Return [x, y] of the center of cell containing provided text 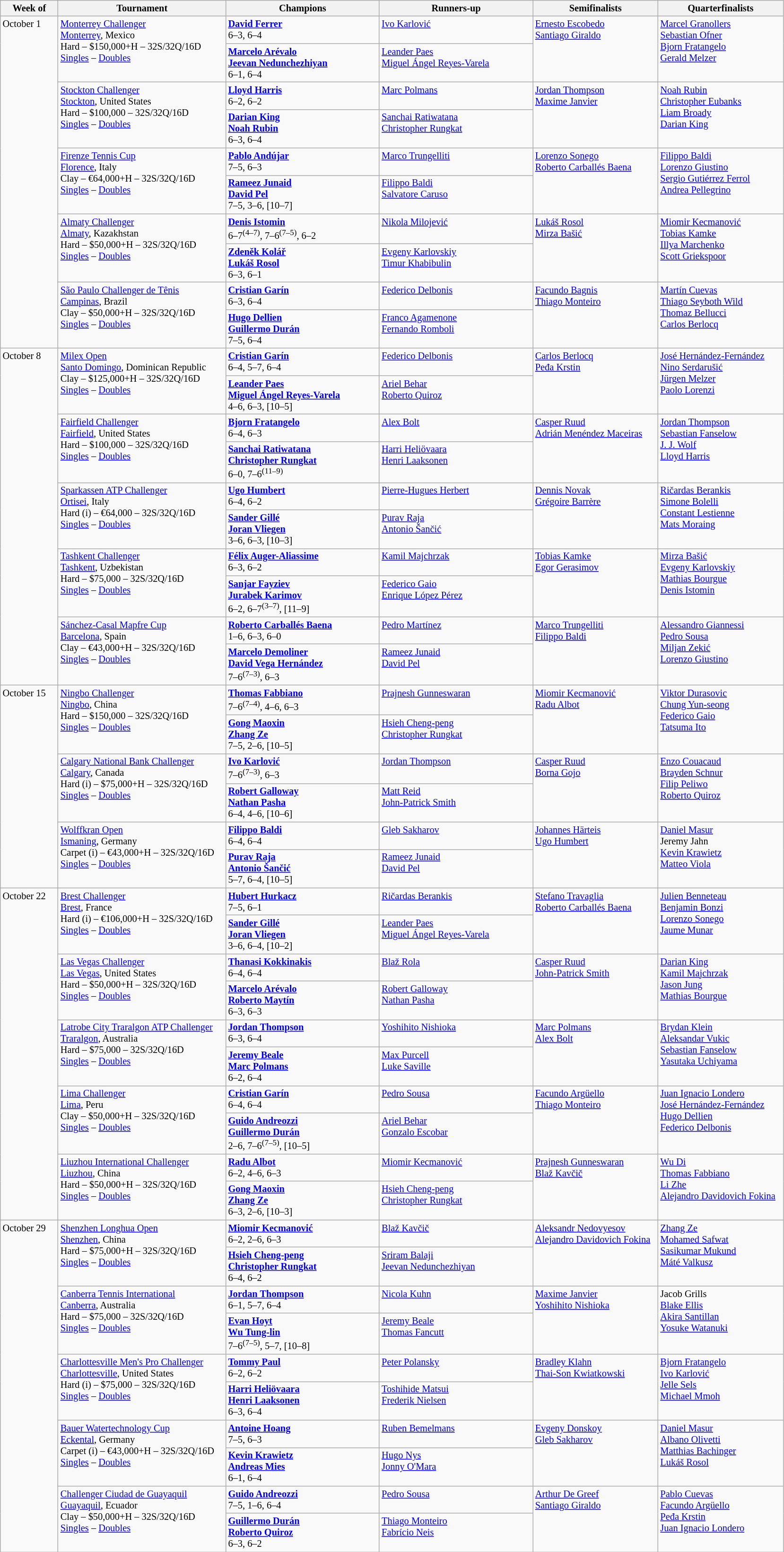
Leander Paes Miguel Ángel Reyes-Varela4–6, 6–3, [10–5] [303, 395]
Stefano Travaglia Roberto Carballés Baena [596, 921]
Nicola Kuhn [456, 1299]
Miomir Kecmanović Tobias Kamke Illya Marchenko Scott Griekspoor [721, 248]
Pablo Andújar7–5, 6–3 [303, 162]
Lima ChallengerLima, Peru Clay – $50,000+H – 32S/32Q/16DSingles – Doubles [142, 1120]
Filippo Baldi Salvatore Caruso [456, 194]
Ningbo ChallengerNingbo, China Hard – $150,000 – 32S/32Q/16DSingles – Doubles [142, 719]
Gong Maoxin Zhang Ze7–5, 2–6, [10–5] [303, 734]
Marc Polmans [456, 96]
Johannes Härteis Ugo Humbert [596, 855]
Prajnesh Gunneswaran Blaž Kavčič [596, 1186]
Marcel Granollers Sebastian Ofner Bjorn Fratangelo Gerald Melzer [721, 49]
Evgeny Donskoy Gleb Sakharov [596, 1453]
Matt Reid John-Patrick Smith [456, 803]
Milex OpenSanto Domingo, Dominican Republic Clay – $125,000+H – 32S/32Q/16DSingles – Doubles [142, 381]
Brest ChallengerBrest, France Hard (i) – €106,000+H – 32S/32Q/16DSingles – Doubles [142, 921]
Filippo Baldi Lorenzo Giustino Sergio Gutiérrez Ferrol Andrea Pellegrino [721, 181]
Thomas Fabbiano7–6(7–4), 4–6, 6–3 [303, 700]
October 22 [29, 1054]
Miomir Kecmanović Radu Albot [596, 719]
Federico Gaio Enrique López Pérez [456, 596]
Lloyd Harris6–2, 6–2 [303, 96]
Ričardas Berankis Simone Bolelli Constant Lestienne Mats Moraing [721, 516]
Darian King Noah Rubin6–3, 6–4 [303, 129]
Facundo Bagnis Thiago Monteiro [596, 315]
Gleb Sakharov [456, 836]
Firenze Tennis CupFlorence, Italy Clay – €64,000+H – 32S/32Q/16DSingles – Doubles [142, 181]
Cristian Garín6–3, 6–4 [303, 296]
Arthur De Greef Santiago Giraldo [596, 1518]
Champions [303, 8]
Shenzhen Longhua OpenShenzhen, China Hard – $75,000+H – 32S/32Q/16DSingles – Doubles [142, 1253]
Fairfield ChallengerFairfield, United States Hard – $100,000 – 32S/32Q/16DSingles – Doubles [142, 448]
Guillermo Durán Roberto Quiroz6–3, 6–2 [303, 1533]
Guido Andreozzi7–5, 1–6, 6–4 [303, 1499]
Roberto Carballés Baena1–6, 6–3, 6–0 [303, 631]
Ugo Humbert6–4, 6–2 [303, 496]
Juan Ignacio Londero José Hernández-Fernández Hugo Dellien Federico Delbonis [721, 1120]
Ariel Behar Roberto Quiroz [456, 395]
October 15 [29, 786]
Robert Galloway Nathan Pasha6–4, 4–6, [10–6] [303, 803]
Mirza Bašić Evgeny Karlovskiy Mathias Bourgue Denis Istomin [721, 583]
Lukáš Rosol Mirza Bašić [596, 248]
Alessandro Giannessi Pedro Sousa Miljan Zekić Lorenzo Giustino [721, 651]
Sánchez-Casal Mapfre CupBarcelona, Spain Clay – €43,000+H – 32S/32Q/16DSingles – Doubles [142, 651]
Bauer Watertechnology CupEckental, Germany Carpet (i) – €43,000+H – 32S/32Q/16DSingles – Doubles [142, 1453]
Blaž Kavčič [456, 1234]
Brydan Klein Aleksandar Vukic Sebastian Fanselow Yasutaka Uchiyama [721, 1052]
Pedro Martínez [456, 631]
Sparkassen ATP ChallengerOrtisei, Italy Hard (i) – €64,000 – 32S/32Q/16DSingles – Doubles [142, 516]
Miomir Kecmanović6–2, 2–6, 6–3 [303, 1234]
Bjorn Fratangelo Ivo Karlović Jelle Sels Michael Mmoh [721, 1387]
Sanchai Ratiwatana Christopher Rungkat [456, 129]
Sanjar Fayziev Jurabek Karimov6–2, 6–7(3–7), [11–9] [303, 596]
Yoshihito Nishioka [456, 1033]
Guido Andreozzi Guillermo Durán2–6, 7–6(7–5), [10–5] [303, 1133]
Wolffkran OpenIsmaning, Germany Carpet (i) – €43,000+H – 32S/32Q/16DSingles – Doubles [142, 855]
Jordan Thompson Sebastian Fanselow J. J. Wolf Lloyd Harris [721, 448]
Cristian Garín6–4, 5–7, 6–4 [303, 362]
Harri Heliövaara Henri Laaksonen6–3, 6–4 [303, 1401]
Darian King Kamil Majchrzak Jason Jung Mathias Bourgue [721, 987]
Jordan Thompson [456, 768]
Jacob Grills Blake Ellis Akira Santillan Yosuke Watanuki [721, 1320]
Canberra Tennis InternationalCanberra, Australia Hard – $75,000 – 32S/32Q/16DSingles – Doubles [142, 1320]
Pablo Cuevas Facundo Argüello Peđa Krstin Juan Ignacio Londero [721, 1518]
Dennis Novak Grégoire Barrère [596, 516]
Ernesto Escobedo Santiago Giraldo [596, 49]
Lorenzo Sonego Roberto Carballés Baena [596, 181]
Franco Agamenone Fernando Romboli [456, 329]
Calgary National Bank ChallengerCalgary, Canada Hard (i) – $75,000+H – 32S/32Q/16DSingles – Doubles [142, 788]
São Paulo Challenger de TênisCampinas, Brazil Clay – $50,000+H – 32S/32Q/16DSingles – Doubles [142, 315]
Casper Ruud Borna Gojo [596, 788]
Pierre-Hugues Herbert [456, 496]
Facundo Argüello Thiago Monteiro [596, 1120]
Kamil Majchrzak [456, 562]
Purav Raja Antonio Šančić5–7, 6–4, [10–5] [303, 868]
Kevin Krawietz Andreas Mies6–1, 6–4 [303, 1467]
Viktor Durasovic Chung Yun-seong Federico Gaio Tatsuma Ito [721, 719]
Daniel Masur Albano Olivetti Matthias Bachinger Lukáš Rosol [721, 1453]
Hugo Nys Jonny O'Mara [456, 1467]
Martín Cuevas Thiago Seyboth Wild Thomaz Bellucci Carlos Berlocq [721, 315]
Sander Gillé Joran Vliegen3–6, 6–4, [10–2] [303, 934]
October 1 [29, 182]
Marco Trungelliti Filippo Baldi [596, 651]
Noah Rubin Christopher Eubanks Liam Broady Darian King [721, 114]
Filippo Baldi6–4, 6–4 [303, 836]
Tobias Kamke Egor Gerasimov [596, 583]
David Ferrer6–3, 6–4 [303, 30]
Tommy Paul6–2, 6–2 [303, 1368]
Rameez Junaid David Pel7–5, 3–6, [10–7] [303, 194]
Carlos Berlocq Peđa Krstin [596, 381]
Sriram Balaji Jeevan Nedunchezhiyan [456, 1266]
Week of [29, 8]
Las Vegas ChallengerLas Vegas, United States Hard – $50,000+H – 32S/32Q/16DSingles – Doubles [142, 987]
Nikola Milojević [456, 229]
Liuzhou International ChallengerLiuzhou, China Hard – $50,000+H – 32S/32Q/16DSingles – Doubles [142, 1186]
Evgeny Karlovskiy Timur Khabibulin [456, 263]
Monterrey ChallengerMonterrey, Mexico Hard – $150,000+H – 32S/32Q/16DSingles – Doubles [142, 49]
Hsieh Cheng-peng Christopher Rungkat6–4, 6–2 [303, 1266]
Bradley Klahn Thai-Son Kwiatkowski [596, 1387]
Harri Heliövaara Henri Laaksonen [456, 462]
Casper Ruud John-Patrick Smith [596, 987]
Cristian Garín6–4, 6–4 [303, 1099]
Stockton ChallengerStockton, United States Hard – $100,000 – 32S/32Q/16DSingles – Doubles [142, 114]
Tournament [142, 8]
Ariel Behar Gonzalo Escobar [456, 1133]
Latrobe City Traralgon ATP ChallengerTraralgon, Australia Hard – $75,000 – 32S/32Q/16DSingles – Doubles [142, 1052]
Hubert Hurkacz7–5, 6–1 [303, 902]
Wu Di Thomas Fabbiano Li Zhe Alejandro Davidovich Fokina [721, 1186]
Zdeněk Kolář Lukáš Rosol6–3, 6–1 [303, 263]
Evan Hoyt Wu Tung-lin7–6(7–5), 5–7, [10–8] [303, 1334]
Max Purcell Luke Saville [456, 1066]
Aleksandr Nedovyesov Alejandro Davidovich Fokina [596, 1253]
Julien Benneteau Benjamin Bonzi Lorenzo Sonego Jaume Munar [721, 921]
Marco Trungelliti [456, 162]
Gong Maoxin Zhang Ze6–3, 2–6, [10–3] [303, 1201]
Bjorn Fratangelo6–4, 6–3 [303, 428]
Enzo Couacaud Brayden Schnur Filip Peliwo Roberto Quiroz [721, 788]
Casper Ruud Adrián Menéndez Maceiras [596, 448]
Jeremy Beale Thomas Fancutt [456, 1334]
Sanchai Ratiwatana Christopher Rungkat6–0, 7–6(11–9) [303, 462]
Ivo Karlović [456, 30]
Purav Raja Antonio Šančić [456, 529]
Maxime Janvier Yoshihito Nishioka [596, 1320]
Sander Gillé Joran Vliegen3–6, 6–3, [10–3] [303, 529]
Miomir Kecmanović [456, 1167]
Hugo Dellien Guillermo Durán7–5, 6–4 [303, 329]
Runners-up [456, 8]
Quarterfinalists [721, 8]
Daniel Masur Jeremy Jahn Kevin Krawietz Matteo Viola [721, 855]
Thanasi Kokkinakis6–4, 6–4 [303, 967]
Blaž Rola [456, 967]
Prajnesh Gunneswaran [456, 700]
José Hernández-Fernández Nino Serdarušić Jürgen Melzer Paolo Lorenzi [721, 381]
Tashkent ChallengerTashkent, Uzbekistan Hard – $75,000 – 32S/32Q/16DSingles – Doubles [142, 583]
Jordan Thompson6–1, 5–7, 6–4 [303, 1299]
Jordan Thompson6–3, 6–4 [303, 1033]
Peter Polansky [456, 1368]
October 29 [29, 1386]
Radu Albot6–2, 4–6, 6–3 [303, 1167]
Toshihide Matsui Frederik Nielsen [456, 1401]
Robert Galloway Nathan Pasha [456, 1000]
Ruben Bemelmans [456, 1434]
Zhang Ze Mohamed Safwat Sasikumar Mukund Máté Valkusz [721, 1253]
Alex Bolt [456, 428]
Marcelo Arévalo Jeevan Nedunchezhiyan6–1, 6–4 [303, 63]
Jeremy Beale Marc Polmans6–2, 6–4 [303, 1066]
Marcelo Arévalo Roberto Maytín6–3, 6–3 [303, 1000]
Marcelo Demoliner David Vega Hernández7–6(7–3), 6–3 [303, 664]
Thiago Monteiro Fabrício Neis [456, 1533]
Marc Polmans Alex Bolt [596, 1052]
Jordan Thompson Maxime Janvier [596, 114]
Charlottesville Men's Pro ChallengerCharlottesville, United States Hard (i) – $75,000 – 32S/32Q/16DSingles – Doubles [142, 1387]
Ivo Karlović7–6(7–3), 6–3 [303, 768]
Semifinalists [596, 8]
Almaty ChallengerAlmaty, Kazakhstan Hard – $50,000+H – 32S/32Q/16DSingles – Doubles [142, 248]
Challenger Ciudad de GuayaquilGuayaquil, Ecuador Clay – $50,000+H – 32S/32Q/16DSingles – Doubles [142, 1518]
Denis Istomin6–7(4–7), 7–6(7–5), 6–2 [303, 229]
Ričardas Berankis [456, 902]
Antoine Hoang7–5, 6–3 [303, 1434]
Félix Auger-Aliassime6–3, 6–2 [303, 562]
October 8 [29, 517]
